Detect which cell encompasses the target text, then output its [x, y] center coordinate. 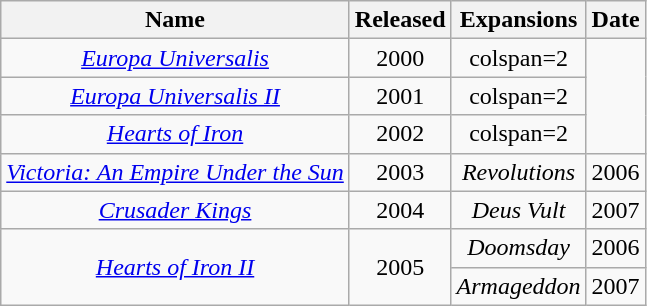
Europa Universalis [176, 58]
2002 [400, 134]
Europa Universalis II [176, 96]
2004 [400, 210]
Released [400, 20]
2005 [400, 267]
Name [176, 20]
2003 [400, 172]
Armageddon [518, 286]
Crusader Kings [176, 210]
2001 [400, 96]
Revolutions [518, 172]
Expansions [518, 20]
Doomsday [518, 248]
Hearts of Iron II [176, 267]
Victoria: An Empire Under the Sun [176, 172]
Date [616, 20]
Deus Vult [518, 210]
2000 [400, 58]
Hearts of Iron [176, 134]
